Return (X, Y) of the center of cell containing provided text 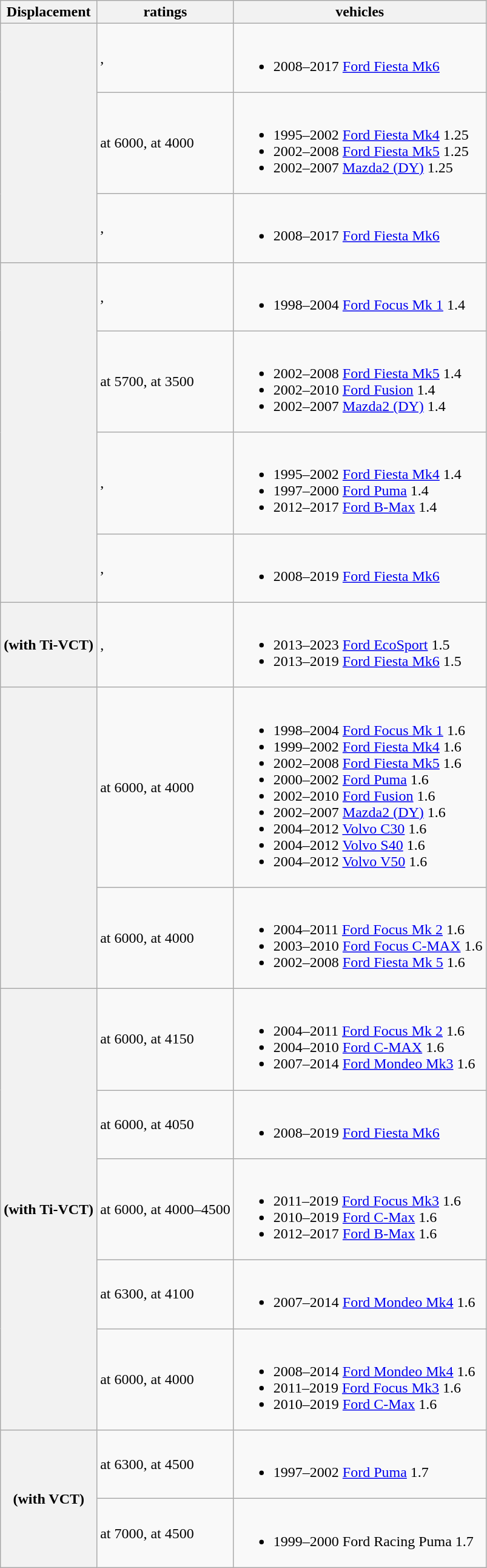
at 6000, at 4150 (166, 1039)
at 7000, at 4500 (166, 1533)
ratings (166, 12)
(with VCT) (49, 1499)
at 6000, at 4050 (166, 1124)
2004–2011 Ford Focus Mk 2 1.62004–2010 Ford C-MAX 1.62007–2014 Ford Mondeo Mk3 1.6 (360, 1039)
2002–2008 Ford Fiesta Mk5 1.42002–2010 Ford Fusion 1.42002–2007 Mazda2 (DY) 1.4 (360, 381)
2013–2023 Ford EcoSport 1.52013–2019 Ford Fiesta Mk6 1.5 (360, 645)
at 6000, at 4000–4500 (166, 1209)
2011–2019 Ford Focus Mk3 1.62010–2019 Ford C-Max 1.62012–2017 Ford B-Max 1.6 (360, 1209)
2008–2014 Ford Mondeo Mk4 1.62011–2019 Ford Focus Mk3 1.62010–2019 Ford C-Max 1.6 (360, 1379)
at 6300, at 4100 (166, 1294)
1998–2004 Ford Focus Mk 1 1.4 (360, 296)
1995–2002 Ford Fiesta Mk4 1.252002–2008 Ford Fiesta Mk5 1.252002–2007 Mazda2 (DY) 1.25 (360, 143)
1995–2002 Ford Fiesta Mk4 1.41997–2000 Ford Puma 1.42012–2017 Ford B-Max 1.4 (360, 483)
1999–2000 Ford Racing Puma 1.7 (360, 1533)
1997–2002 Ford Puma 1.7 (360, 1464)
Displacement (49, 12)
2004–2011 Ford Focus Mk 2 1.62003–2010 Ford Focus C-MAX 1.62002–2008 Ford Fiesta Mk 5 1.6 (360, 937)
at 6300, at 4500 (166, 1464)
at 5700, at 3500 (166, 381)
vehicles (360, 12)
2007–2014 Ford Mondeo Mk4 1.6 (360, 1294)
